Extract the (X, Y) coordinate from the center of the cell holding the provided text.  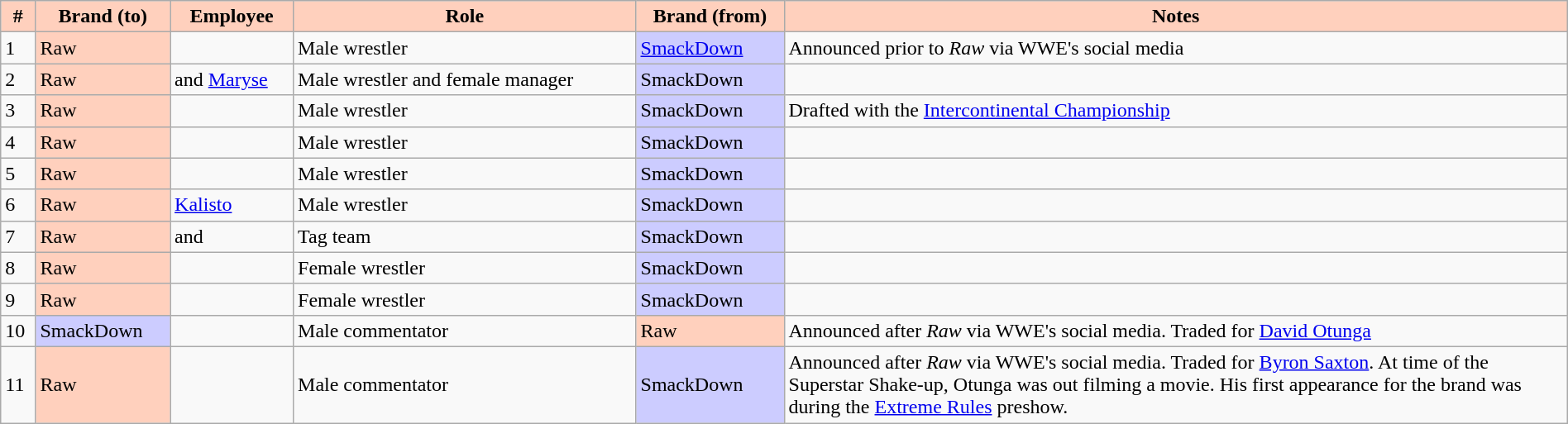
1 (18, 48)
2 (18, 79)
7 (18, 236)
# (18, 17)
Employee (232, 17)
11 (18, 384)
4 (18, 142)
Announced after Raw via WWE's social media. Traded for David Otunga (1176, 331)
Role (465, 17)
Male wrestler and female manager (465, 79)
Kalisto (232, 205)
Notes (1176, 17)
8 (18, 268)
5 (18, 174)
Brand (to) (103, 17)
Announced prior to Raw via WWE's social media (1176, 48)
Drafted with the Intercontinental Championship (1176, 111)
6 (18, 205)
10 (18, 331)
9 (18, 299)
Tag team (465, 236)
and Maryse (232, 79)
3 (18, 111)
and (232, 236)
Brand (from) (710, 17)
